Return the [x, y] coordinate for the center point of the cell that contains the specified text.  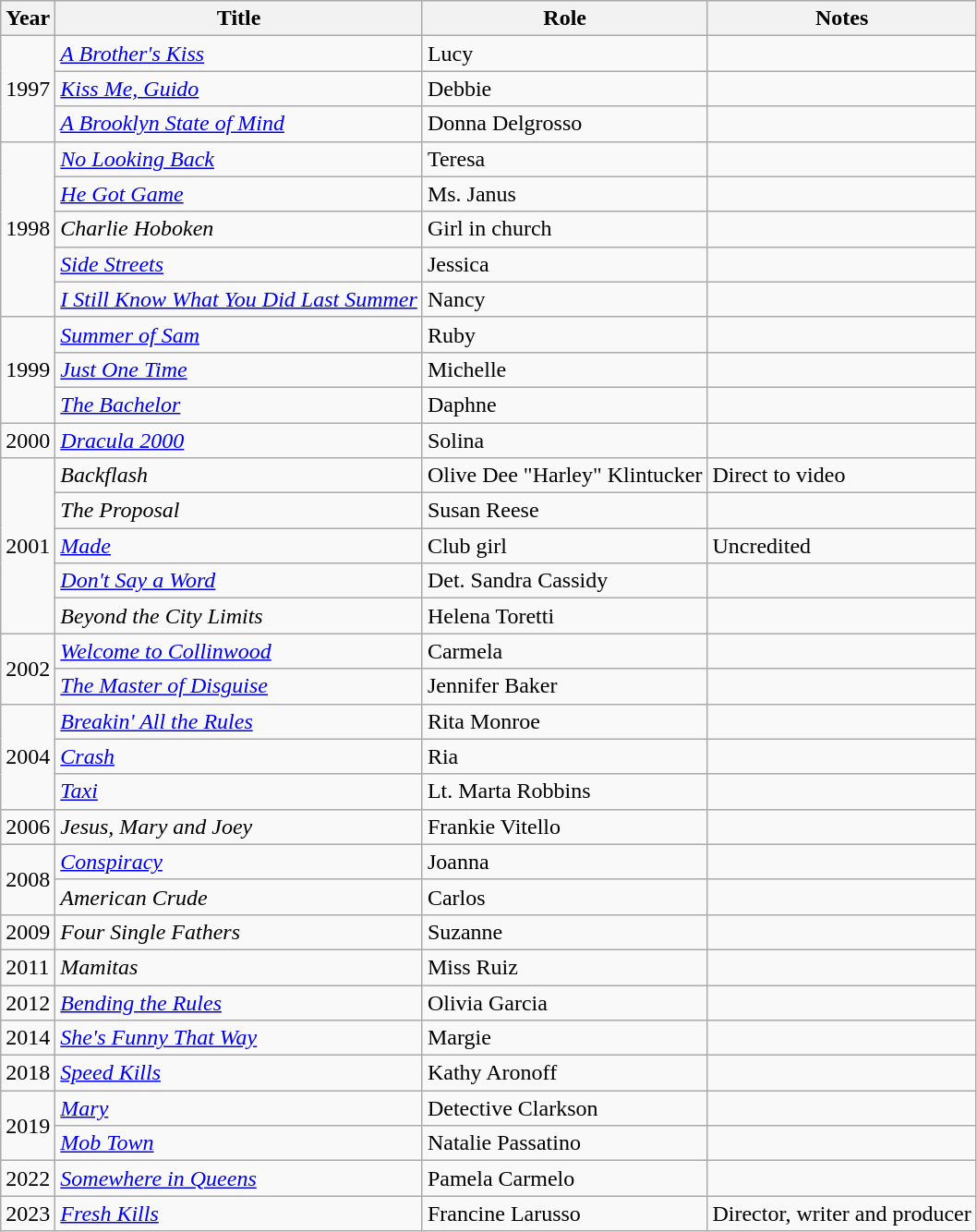
Role [565, 18]
She's Funny That Way [239, 1038]
Ruby [565, 334]
Somewhere in Queens [239, 1178]
Pamela Carmelo [565, 1178]
Olivia Garcia [565, 1002]
Made [239, 546]
The Bachelor [239, 405]
Susan Reese [565, 511]
Det. Sandra Cassidy [565, 581]
Margie [565, 1038]
Direct to video [842, 476]
Nancy [565, 299]
Mob Town [239, 1143]
Mary [239, 1108]
Taxi [239, 791]
Breakin' All the Rules [239, 721]
Ms. Janus [565, 194]
Ria [565, 756]
Donna Delgrosso [565, 124]
Helena Toretti [565, 616]
2001 [28, 546]
Jennifer Baker [565, 686]
2014 [28, 1038]
Year [28, 18]
Natalie Passatino [565, 1143]
Girl in church [565, 229]
Crash [239, 756]
Francine Larusso [565, 1214]
A Brooklyn State of Mind [239, 124]
The Master of Disguise [239, 686]
Speed Kills [239, 1073]
2009 [28, 932]
2019 [28, 1126]
Uncredited [842, 546]
2012 [28, 1002]
2006 [28, 827]
He Got Game [239, 194]
Carmela [565, 651]
I Still Know What You Did Last Summer [239, 299]
Club girl [565, 546]
1997 [28, 89]
2022 [28, 1178]
1999 [28, 369]
Kiss Me, Guido [239, 89]
Just One Time [239, 369]
Lt. Marta Robbins [565, 791]
2018 [28, 1073]
Suzanne [565, 932]
Michelle [565, 369]
Olive Dee "Harley" Klintucker [565, 476]
Side Streets [239, 264]
Notes [842, 18]
Conspiracy [239, 862]
Don't Say a Word [239, 581]
Charlie Hoboken [239, 229]
American Crude [239, 897]
Detective Clarkson [565, 1108]
2023 [28, 1214]
A Brother's Kiss [239, 54]
2011 [28, 967]
Four Single Fathers [239, 932]
2004 [28, 756]
Carlos [565, 897]
Kathy Aronoff [565, 1073]
2002 [28, 669]
Mamitas [239, 967]
1998 [28, 229]
No Looking Back [239, 159]
Teresa [565, 159]
Summer of Sam [239, 334]
2000 [28, 441]
Miss Ruiz [565, 967]
Title [239, 18]
Beyond the City Limits [239, 616]
Director, writer and producer [842, 1214]
Rita Monroe [565, 721]
The Proposal [239, 511]
Fresh Kills [239, 1214]
Jesus, Mary and Joey [239, 827]
Solina [565, 441]
Bending the Rules [239, 1002]
2008 [28, 879]
Welcome to Collinwood [239, 651]
Dracula 2000 [239, 441]
Jessica [565, 264]
Frankie Vitello [565, 827]
Daphne [565, 405]
Backflash [239, 476]
Lucy [565, 54]
Joanna [565, 862]
Debbie [565, 89]
